Pinpoint the cell where the given text exists, returning its (x, y) midpoint coordinate. 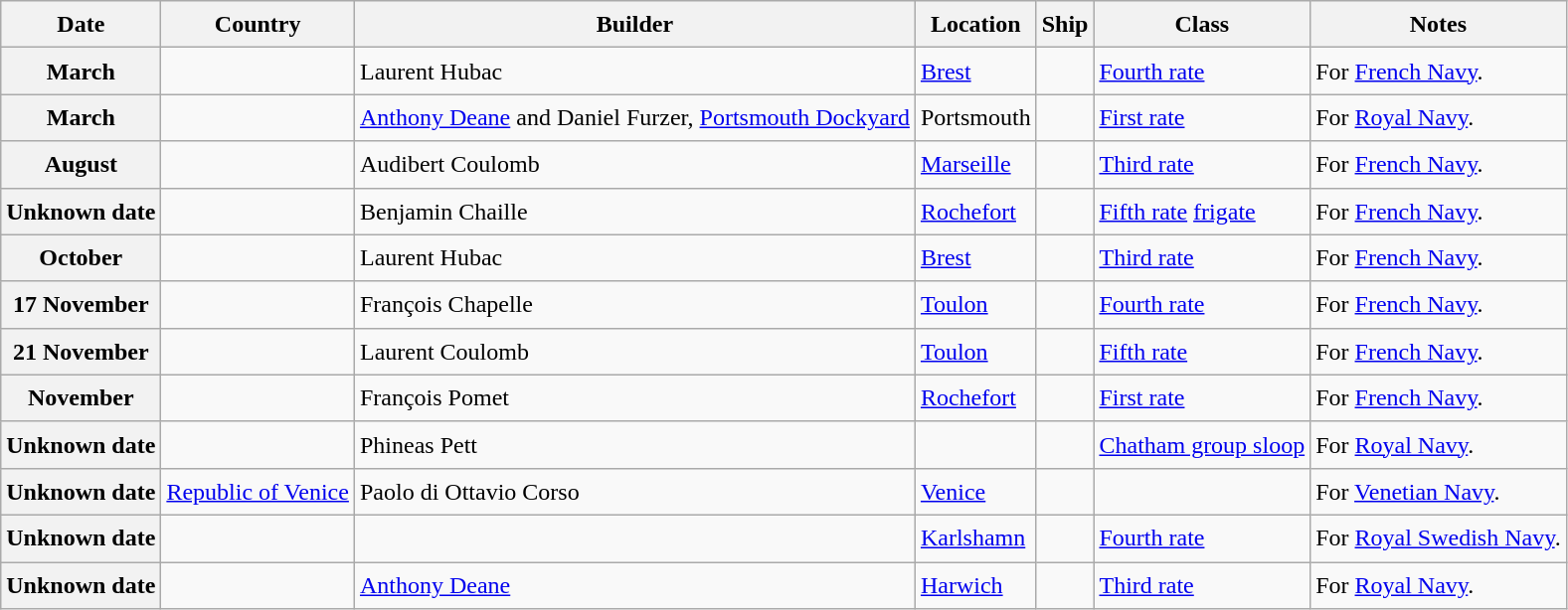
Karlshamn (975, 538)
Location (975, 24)
Phineas Pett (634, 445)
Audibert Coulomb (634, 165)
Ship (1065, 24)
Chatham group sloop (1202, 445)
François Pomet (634, 397)
Portsmouth (975, 117)
November (82, 397)
Anthony Deane and Daniel Furzer, Portsmouth Dockyard (634, 117)
Republic of Venice (259, 491)
For Royal Swedish Navy. (1439, 538)
Harwich (975, 586)
Builder (634, 24)
Venice (975, 491)
Anthony Deane (634, 586)
For Venetian Navy. (1439, 491)
François Chapelle (634, 304)
Marseille (975, 165)
August (82, 165)
21 November (82, 352)
Fifth rate frigate (1202, 211)
Paolo di Ottavio Corso (634, 491)
17 November (82, 304)
Date (82, 24)
October (82, 258)
Laurent Coulomb (634, 352)
Fifth rate (1202, 352)
Country (259, 24)
Benjamin Chaille (634, 211)
Notes (1439, 24)
Class (1202, 24)
